Find where the given text appears and provide that cell's center as (X, Y) coordinate. 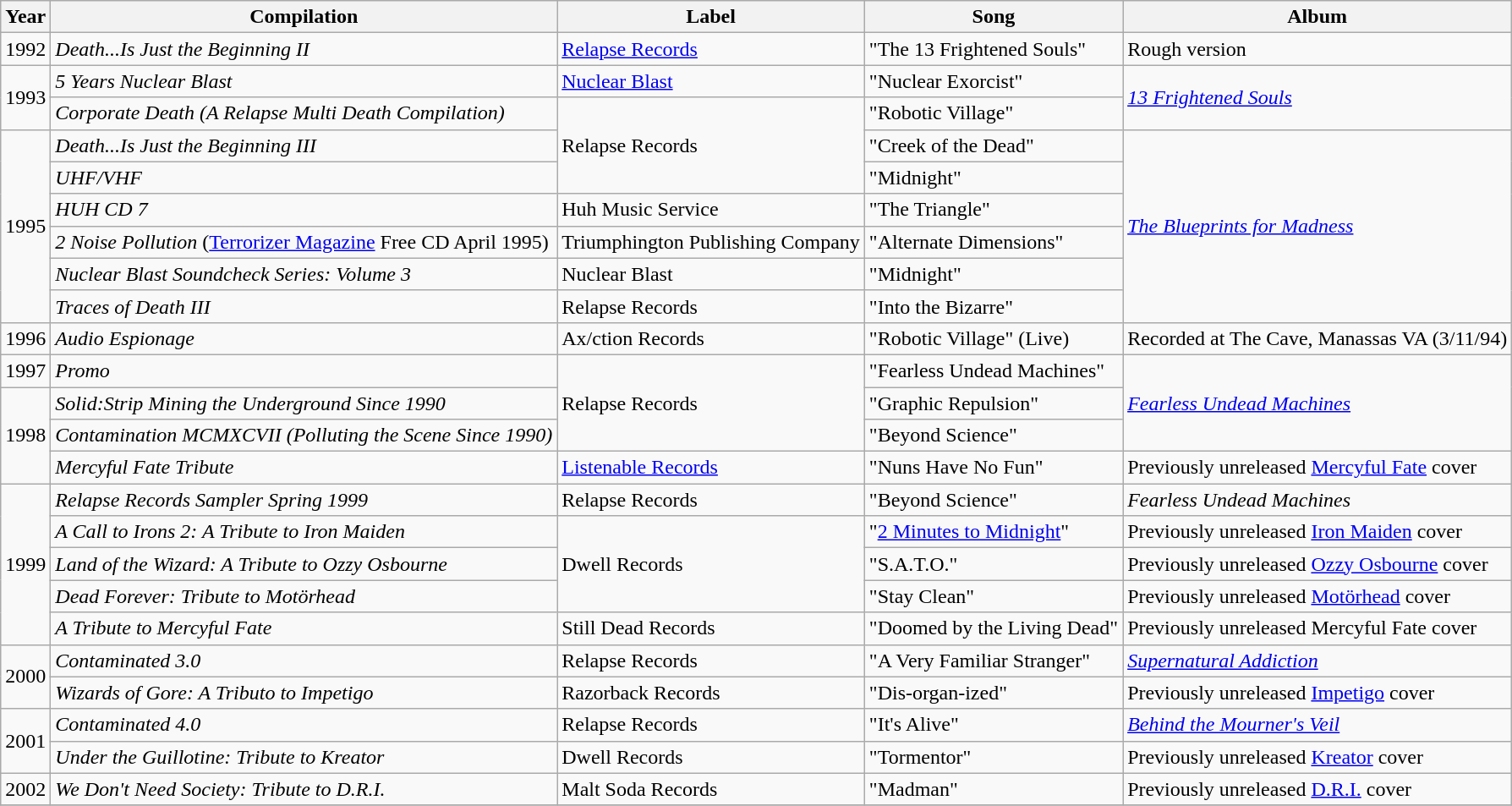
"Robotic Village" (Live) (993, 338)
"Stay Clean" (993, 596)
2001 (25, 741)
"S.A.T.O." (993, 564)
Wizards of Gore: A Tributo to Impetigo (304, 693)
1992 (25, 49)
Recorded at The Cave, Manassas VA (3/11/94) (1318, 338)
Listenable Records (711, 468)
Album (1318, 17)
Contamination MCMXCVII (Polluting the Scene Since 1990) (304, 436)
Nuclear Blast Soundcheck Series: Volume 3 (304, 274)
HUH CD 7 (304, 210)
Previously unreleased Iron Maiden cover (1318, 532)
5 Years Nuclear Blast (304, 81)
"Nuclear Exorcist" (993, 81)
"Fearless Undead Machines" (993, 370)
Death...Is Just the Beginning III (304, 145)
1995 (25, 226)
Supernatural Addiction (1318, 661)
"Creek of the Dead" (993, 145)
"Graphic Repulsion" (993, 403)
"Tormentor" (993, 757)
Malt Soda Records (711, 789)
Solid:Strip Mining the Underground Since 1990 (304, 403)
Behind the Mourner's Veil (1318, 725)
Huh Music Service (711, 210)
Previously unreleased Motörhead cover (1318, 596)
Contaminated 4.0 (304, 725)
Previously unreleased Kreator cover (1318, 757)
2 Noise Pollution (Terrorizer Magazine Free CD April 1995) (304, 242)
Year (25, 17)
UHF/VHF (304, 178)
"Doomed by the Living Dead" (993, 628)
1998 (25, 436)
Under the Guillotine: Tribute to Kreator (304, 757)
"The 13 Frightened Souls" (993, 49)
Dead Forever: Tribute to Motörhead (304, 596)
Ax/ction Records (711, 338)
Promo (304, 370)
2000 (25, 677)
"Into the Bizarre" (993, 306)
The Blueprints for Madness (1318, 226)
Triumphington Publishing Company (711, 242)
"Dis-organ-ized" (993, 693)
1999 (25, 564)
Still Dead Records (711, 628)
"2 Minutes to Midnight" (993, 532)
1997 (25, 370)
"Nuns Have No Fun" (993, 468)
Death...Is Just the Beginning II (304, 49)
Rough version (1318, 49)
"The Triangle" (993, 210)
Traces of Death III (304, 306)
Previously unreleased Impetigo cover (1318, 693)
Previously unreleased Ozzy Osbourne cover (1318, 564)
Song (993, 17)
Previously unreleased D.R.I. cover (1318, 789)
"Robotic Village" (993, 113)
Contaminated 3.0 (304, 661)
We Don't Need Society: Tribute to D.R.I. (304, 789)
1996 (25, 338)
1993 (25, 97)
Razorback Records (711, 693)
Mercyful Fate Tribute (304, 468)
"It's Alive" (993, 725)
Compilation (304, 17)
A Call to Irons 2: A Tribute to Iron Maiden (304, 532)
A Tribute to Mercyful Fate (304, 628)
"Madman" (993, 789)
"Alternate Dimensions" (993, 242)
Land of the Wizard: A Tribute to Ozzy Osbourne (304, 564)
Audio Espionage (304, 338)
"A Very Familiar Stranger" (993, 661)
Corporate Death (A Relapse Multi Death Compilation) (304, 113)
Label (711, 17)
2002 (25, 789)
13 Frightened Souls (1318, 97)
Relapse Records Sampler Spring 1999 (304, 500)
